Capture the cell that displays the provided text and extract its (x, y) central coordinate. 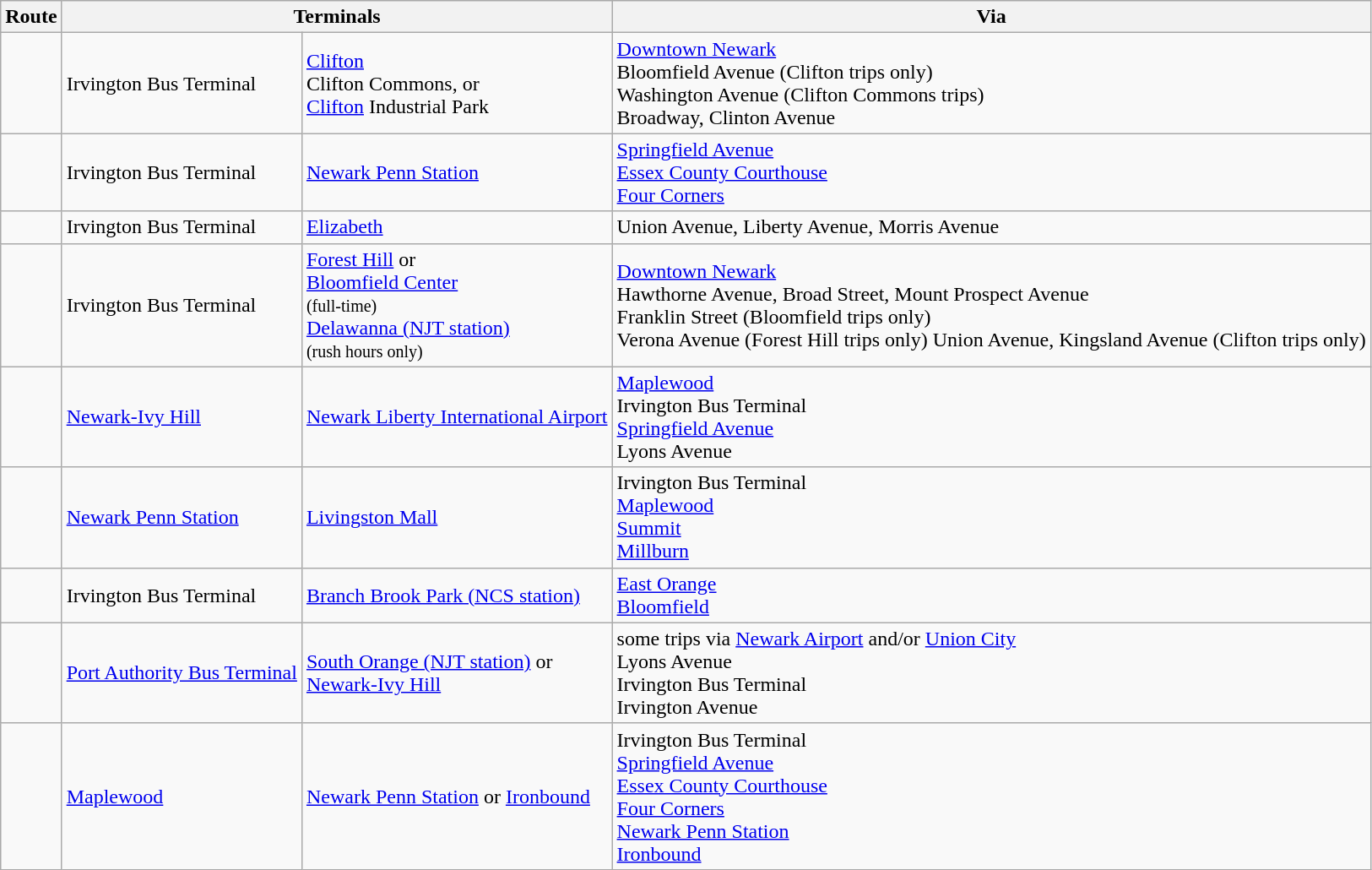
Forest Hill orBloomfield Center(full-time)Delawanna (NJT station)(rush hours only) (457, 305)
Terminals (337, 17)
CliftonClifton Commons, orClifton Industrial Park (457, 83)
Newark-Ivy Hill (182, 417)
Elizabeth (457, 227)
some trips via Newark Airport and/or Union CityLyons AvenueIrvington Bus TerminalIrvington Avenue (991, 672)
Via (991, 17)
Downtown NewarkBloomfield Avenue (Clifton trips only)Washington Avenue (Clifton Commons trips)Broadway, Clinton Avenue (991, 83)
Union Avenue, Liberty Avenue, Morris Avenue (991, 227)
Route (31, 17)
Irvington Bus TerminalSpringfield AvenueEssex County CourthouseFour CornersNewark Penn StationIronbound (991, 796)
Newark Penn Station or Ironbound (457, 796)
MaplewoodIrvington Bus TerminalSpringfield AvenueLyons Avenue (991, 417)
Irvington Bus TerminalMaplewoodSummitMillburn (991, 517)
Port Authority Bus Terminal (182, 672)
Branch Brook Park (NCS station) (457, 595)
Newark Liberty International Airport (457, 417)
Livingston Mall (457, 517)
East OrangeBloomfield (991, 595)
Maplewood (182, 796)
Springfield AvenueEssex County CourthouseFour Corners (991, 172)
South Orange (NJT station) or Newark-Ivy Hill (457, 672)
